Return [X, Y] of the center of cell containing provided text 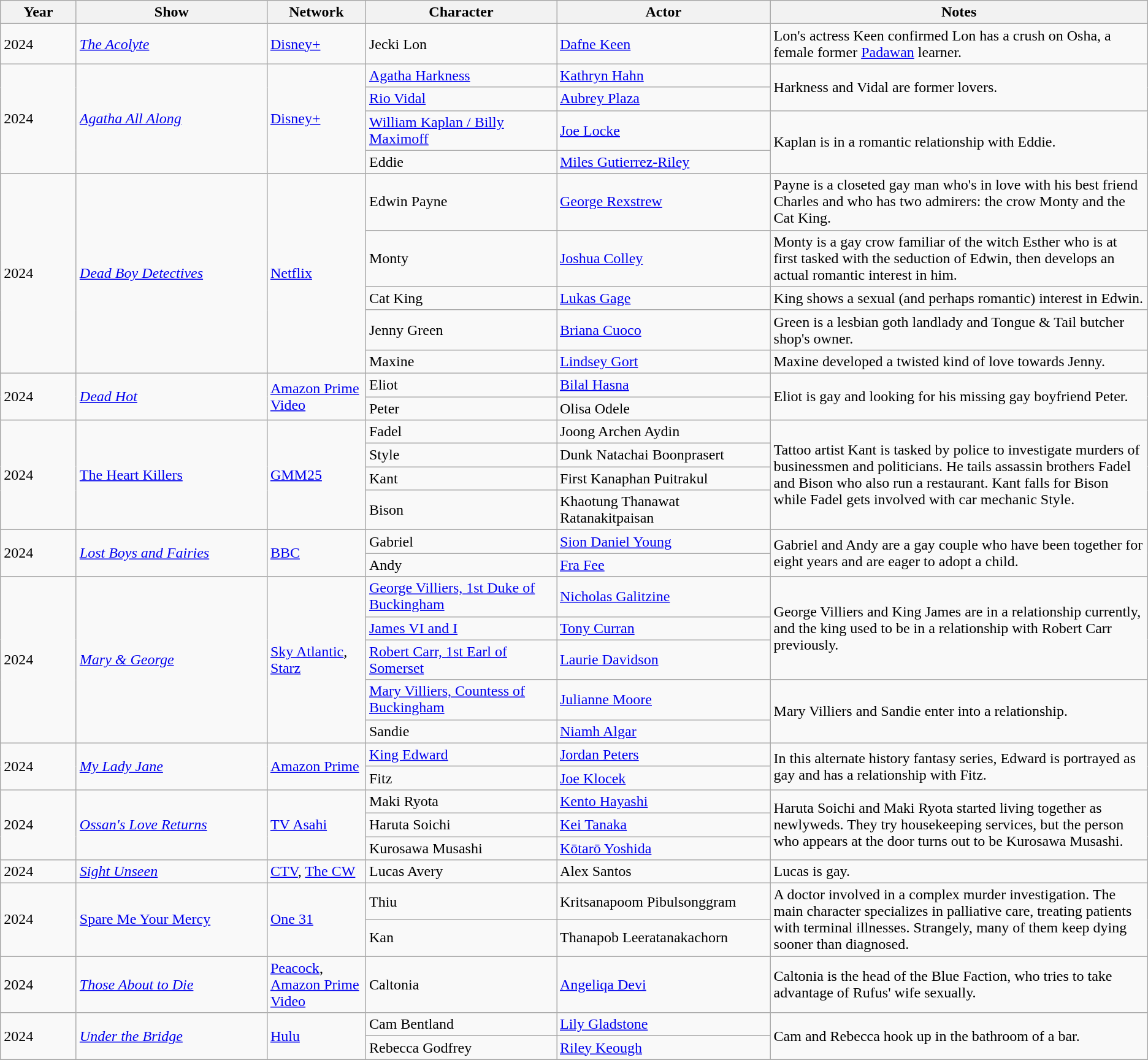
Peacock, Amazon Prime Video [316, 985]
Bilal Hasna [664, 385]
Joshua Colley [664, 258]
Ossan's Love Returns [172, 824]
Haruta Soichi [461, 824]
Sandie [461, 731]
Edwin Payne [461, 202]
Cam Bentland [461, 1024]
Kritsanapoom Pibulsonggram [664, 902]
Niamh Algar [664, 731]
Sky Atlantic, Starz [316, 660]
Khaotung Thanawat Ratanakitpaisan [664, 510]
CTV, The CW [316, 872]
Hulu [316, 1036]
Fra Fee [664, 565]
George Villiers and King James are in a relationship currently, and the king used to be in a relationship with Robert Carr previously. [959, 628]
Year [39, 12]
One 31 [316, 920]
Rebecca Godfrey [461, 1048]
Character [461, 12]
Eddie [461, 162]
Show [172, 12]
Kan [461, 938]
Lucas is gay. [959, 872]
Julianne Moore [664, 699]
Olisa Odele [664, 408]
Alex Santos [664, 872]
Kaplan is in a romantic relationship with Eddie. [959, 142]
James VI and I [461, 628]
Kathryn Hahn [664, 75]
Cat King [461, 298]
Kei Tanaka [664, 824]
My Lady Jane [172, 766]
Laurie Davidson [664, 660]
Amazon Prime [316, 766]
Actor [664, 12]
Dunk Natachai Boonprasert [664, 455]
Maxine developed a twisted kind of love towards Jenny. [959, 361]
Agatha Harkness [461, 75]
Sight Unseen [172, 872]
Joe Klocek [664, 778]
Those About to Die [172, 985]
The Acolyte [172, 44]
Eliot is gay and looking for his missing gay boyfriend Peter. [959, 396]
The Heart Killers [172, 475]
Aubrey Plaza [664, 99]
TV Asahi [316, 824]
Miles Gutierrez-Riley [664, 162]
BBC [316, 553]
Mary Villiers and Sandie enter into a relationship. [959, 712]
Mary & George [172, 660]
Monty [461, 258]
Briana Cuoco [664, 330]
Lily Gladstone [664, 1024]
Lon's actress Keen confirmed Lon has a crush on Osha, a female former Padawan learner. [959, 44]
Eliot [461, 385]
Thiu [461, 902]
In this alternate history fantasy series, Edward is portrayed as gay and has a relationship with Fitz. [959, 766]
Jecki Lon [461, 44]
Rio Vidal [461, 99]
Payne is a closeted gay man who's in love with his best friend Charles and who has two admirers: the crow Monty and the Cat King. [959, 202]
William Kaplan / Billy Maximoff [461, 130]
Maxine [461, 361]
Fadel [461, 432]
Dead Boy Detectives [172, 274]
First Kanaphan Puitrakul [664, 478]
Harkness and Vidal are former lovers. [959, 87]
Thanapob Leeratanakachorn [664, 938]
Robert Carr, 1st Earl of Somerset [461, 660]
Cam and Rebecca hook up in the bathroom of a bar. [959, 1036]
Kento Hayashi [664, 801]
GMM25 [316, 475]
Netflix [316, 274]
Sion Daniel Young [664, 542]
Kant [461, 478]
Caltonia [461, 985]
Peter [461, 408]
Dead Hot [172, 396]
Fitz [461, 778]
Mary Villiers, Countess of Buckingham [461, 699]
Agatha All Along [172, 119]
Joong Archen Aydin [664, 432]
Angeliqa Devi [664, 985]
Green is a lesbian goth landlady and Tongue & Tail butcher shop's owner. [959, 330]
Notes [959, 12]
King shows a sexual (and perhaps romantic) interest in Edwin. [959, 298]
King Edward [461, 755]
Joe Locke [664, 130]
George Rexstrew [664, 202]
Tony Curran [664, 628]
Kōtarō Yoshida [664, 848]
Jenny Green [461, 330]
Nicholas Galitzine [664, 596]
Amazon Prime Video [316, 396]
Lindsey Gort [664, 361]
George Villiers, 1st Duke of Buckingham [461, 596]
Andy [461, 565]
Kurosawa Musashi [461, 848]
Network [316, 12]
Gabriel [461, 542]
Riley Keough [664, 1048]
Maki Ryota [461, 801]
Caltonia is the head of the Blue Faction, who tries to take advantage of Rufus' wife sexually. [959, 985]
Lucas Avery [461, 872]
Under the Bridge [172, 1036]
Style [461, 455]
Lost Boys and Fairies [172, 553]
Spare Me Your Mercy [172, 920]
Jordan Peters [664, 755]
Bison [461, 510]
Dafne Keen [664, 44]
Gabriel and Andy are a gay couple who have been together for eight years and are eager to adopt a child. [959, 553]
Lukas Gage [664, 298]
